Extract the [X, Y] coordinate from the center of the cell holding the provided text.  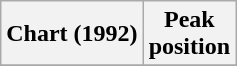
Peakposition [189, 34]
Chart (1992) [72, 34]
